From the cell containing the given text, extract its center point as [X, Y] coordinate. 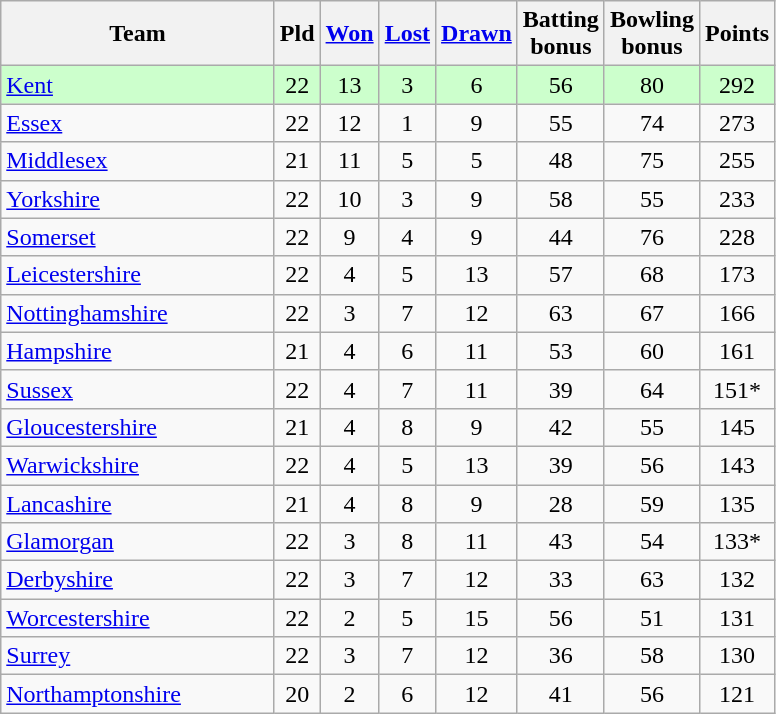
Points [736, 34]
60 [652, 351]
Northamptonshire [138, 694]
43 [560, 542]
166 [736, 313]
Hampshire [138, 351]
161 [736, 351]
54 [652, 542]
10 [350, 199]
Drawn [477, 34]
68 [652, 275]
67 [652, 313]
132 [736, 580]
Sussex [138, 389]
33 [560, 580]
75 [652, 161]
59 [652, 503]
64 [652, 389]
Worcestershire [138, 618]
76 [652, 237]
130 [736, 656]
Glamorgan [138, 542]
Pld [297, 34]
255 [736, 161]
20 [297, 694]
273 [736, 123]
Warwickshire [138, 465]
Team [138, 34]
145 [736, 427]
Won [350, 34]
292 [736, 85]
15 [477, 618]
Batting bonus [560, 34]
133* [736, 542]
Middlesex [138, 161]
1 [407, 123]
Gloucestershire [138, 427]
233 [736, 199]
51 [652, 618]
Essex [138, 123]
228 [736, 237]
143 [736, 465]
Bowling bonus [652, 34]
44 [560, 237]
Lancashire [138, 503]
135 [736, 503]
Surrey [138, 656]
Lost [407, 34]
53 [560, 351]
121 [736, 694]
Kent [138, 85]
80 [652, 85]
Nottinghamshire [138, 313]
74 [652, 123]
131 [736, 618]
173 [736, 275]
Leicestershire [138, 275]
28 [560, 503]
36 [560, 656]
151* [736, 389]
Somerset [138, 237]
Derbyshire [138, 580]
Yorkshire [138, 199]
42 [560, 427]
41 [560, 694]
48 [560, 161]
57 [560, 275]
